Pinpoint the cell where the given text exists, returning its [X, Y] midpoint coordinate. 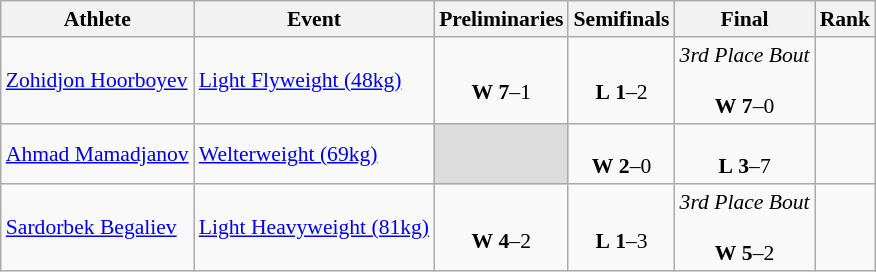
L 1–2 [621, 80]
Light Heavyweight (81kg) [314, 228]
Sardorbek Begaliev [98, 228]
L 1–3 [621, 228]
Ahmad Mamadjanov [98, 154]
W 4–2 [501, 228]
Preliminaries [501, 19]
W 7–1 [501, 80]
Athlete [98, 19]
Zohidjon Hoorboyev [98, 80]
3rd Place Bout W 5–2 [745, 228]
L 3–7 [745, 154]
W 2–0 [621, 154]
Event [314, 19]
Rank [846, 19]
Final [745, 19]
Welterweight (69kg) [314, 154]
Semifinals [621, 19]
Light Flyweight (48kg) [314, 80]
3rd Place Bout W 7–0 [745, 80]
